Pinpoint the cell where the given text exists, returning its (X, Y) midpoint coordinate. 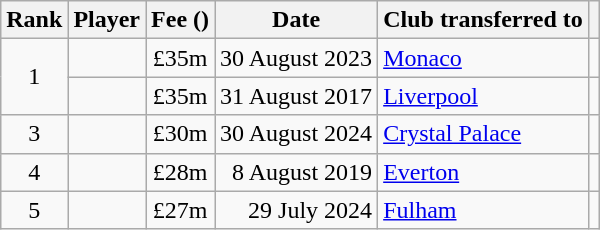
Date (296, 20)
30 August 2024 (296, 134)
3 (34, 134)
Crystal Palace (484, 134)
£27m (180, 210)
Player (107, 20)
£28m (180, 172)
29 July 2024 (296, 210)
Everton (484, 172)
5 (34, 210)
Fulham (484, 210)
4 (34, 172)
31 August 2017 (296, 96)
Rank (34, 20)
Liverpool (484, 96)
£30m (180, 134)
Club transferred to (484, 20)
Monaco (484, 58)
Fee () (180, 20)
8 August 2019 (296, 172)
1 (34, 77)
30 August 2023 (296, 58)
